Return [X, Y] of the center of cell containing provided text 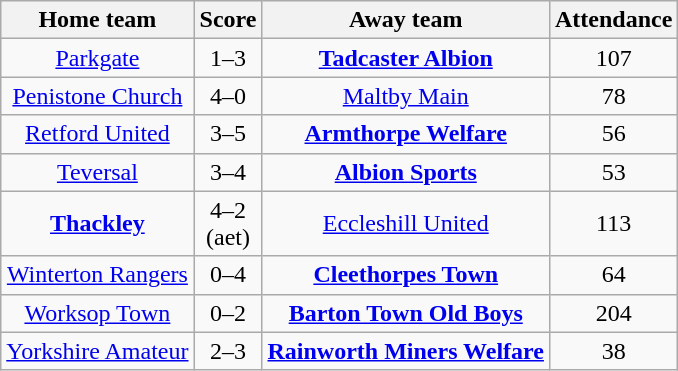
1–3 [228, 58]
0–2 [228, 313]
Albion Sports [406, 172]
Eccleshill United [406, 224]
Armthorpe Welfare [406, 134]
Tadcaster Albion [406, 58]
Thackley [98, 224]
64 [613, 275]
107 [613, 58]
Retford United [98, 134]
Score [228, 20]
Parkgate [98, 58]
2–3 [228, 351]
Rainworth Miners Welfare [406, 351]
Winterton Rangers [98, 275]
Cleethorpes Town [406, 275]
4–0 [228, 96]
56 [613, 134]
53 [613, 172]
Teversal [98, 172]
Attendance [613, 20]
0–4 [228, 275]
Yorkshire Amateur [98, 351]
Maltby Main [406, 96]
Barton Town Old Boys [406, 313]
113 [613, 224]
4–2(aet) [228, 224]
78 [613, 96]
3–4 [228, 172]
38 [613, 351]
Home team [98, 20]
204 [613, 313]
Away team [406, 20]
Worksop Town [98, 313]
Penistone Church [98, 96]
3–5 [228, 134]
